Output the [X, Y] coordinate of the center of the cell containing the given text.  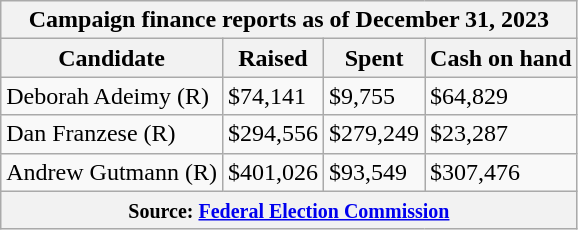
Andrew Gutmann (R) [112, 172]
$93,549 [374, 172]
$74,141 [272, 96]
Spent [374, 58]
Deborah Adeimy (R) [112, 96]
$9,755 [374, 96]
$294,556 [272, 134]
Cash on hand [501, 58]
Dan Franzese (R) [112, 134]
$401,026 [272, 172]
Candidate [112, 58]
Raised [272, 58]
Source: Federal Election Commission [289, 210]
$23,287 [501, 134]
$279,249 [374, 134]
$307,476 [501, 172]
Campaign finance reports as of December 31, 2023 [289, 20]
$64,829 [501, 96]
